Search for the cell housing the specified text and yield its [x, y] center coordinate. 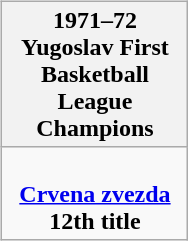
1971–72 Yugoslav First Basketball League Champions [95, 74]
Crvena zvezda12th title [95, 193]
